Pinpoint the cell where the given text exists, returning its (x, y) midpoint coordinate. 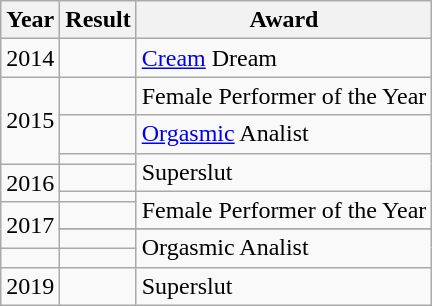
Year (30, 20)
Cream Dream (284, 58)
2017 (30, 225)
Award (284, 20)
2015 (30, 120)
Result (98, 20)
2016 (30, 183)
2014 (30, 58)
2019 (30, 286)
